Locate the cell with the specified text and output its (x, y) center coordinate. 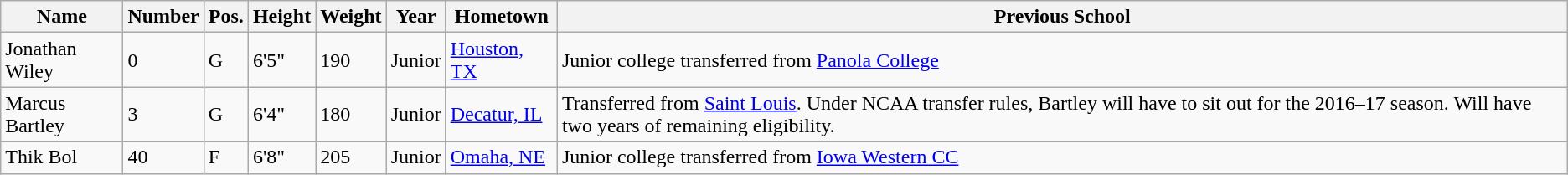
Junior college transferred from Iowa Western CC (1062, 157)
6'8" (281, 157)
Jonathan Wiley (62, 60)
Hometown (501, 17)
Pos. (226, 17)
Height (281, 17)
Number (163, 17)
Omaha, NE (501, 157)
F (226, 157)
Name (62, 17)
190 (351, 60)
Junior college transferred from Panola College (1062, 60)
Previous School (1062, 17)
3 (163, 114)
180 (351, 114)
Houston, TX (501, 60)
205 (351, 157)
Year (415, 17)
40 (163, 157)
6'5" (281, 60)
6'4" (281, 114)
Thik Bol (62, 157)
Decatur, IL (501, 114)
Weight (351, 17)
0 (163, 60)
Marcus Bartley (62, 114)
